Return (X, Y) of the center of cell containing provided text 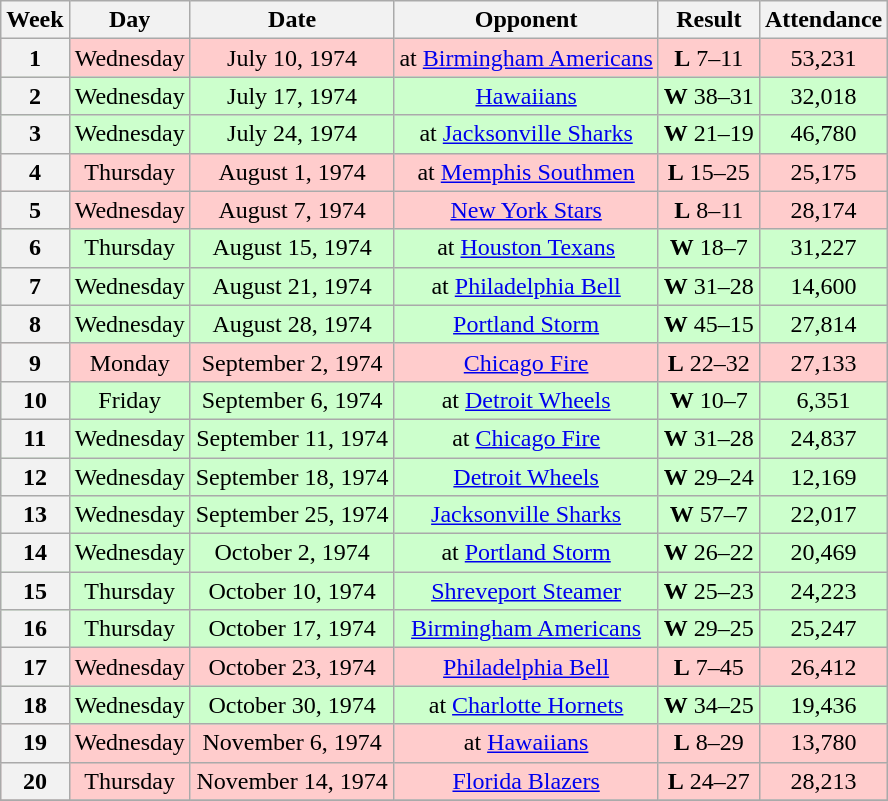
2 (35, 96)
15 (35, 591)
at Hawaiians (526, 743)
October 17, 1974 (292, 629)
L 22–32 (708, 362)
6,351 (823, 400)
31,227 (823, 248)
7 (35, 286)
at Memphis Southmen (526, 172)
at Jacksonville Sharks (526, 134)
at Charlotte Hornets (526, 705)
November 14, 1974 (292, 781)
W 34–25 (708, 705)
W 29–24 (708, 477)
Attendance (823, 20)
October 23, 1974 (292, 667)
at Birmingham Americans (526, 58)
Date (292, 20)
Monday (130, 362)
W 18–7 (708, 248)
September 2, 1974 (292, 362)
August 1, 1974 (292, 172)
24,837 (823, 438)
W 10–7 (708, 400)
October 2, 1974 (292, 553)
at Chicago Fire (526, 438)
Day (130, 20)
August 28, 1974 (292, 324)
W 29–25 (708, 629)
September 18, 1974 (292, 477)
53,231 (823, 58)
6 (35, 248)
25,175 (823, 172)
Week (35, 20)
October 30, 1974 (292, 705)
19 (35, 743)
22,017 (823, 515)
at Houston Texans (526, 248)
October 10, 1974 (292, 591)
8 (35, 324)
20,469 (823, 553)
4 (35, 172)
W 21–19 (708, 134)
14,600 (823, 286)
32,018 (823, 96)
26,412 (823, 667)
12,169 (823, 477)
9 (35, 362)
November 6, 1974 (292, 743)
Friday (130, 400)
1 (35, 58)
W 26–22 (708, 553)
August 7, 1974 (292, 210)
Florida Blazers (526, 781)
Portland Storm (526, 324)
Birmingham Americans (526, 629)
at Portland Storm (526, 553)
August 15, 1974 (292, 248)
W 45–15 (708, 324)
28,213 (823, 781)
L 8–29 (708, 743)
24,223 (823, 591)
13,780 (823, 743)
Opponent (526, 20)
Shreveport Steamer (526, 591)
Chicago Fire (526, 362)
5 (35, 210)
August 21, 1974 (292, 286)
L 8–11 (708, 210)
L 15–25 (708, 172)
at Detroit Wheels (526, 400)
28,174 (823, 210)
16 (35, 629)
Detroit Wheels (526, 477)
14 (35, 553)
12 (35, 477)
17 (35, 667)
Jacksonville Sharks (526, 515)
July 10, 1974 (292, 58)
27,133 (823, 362)
W 57–7 (708, 515)
18 (35, 705)
at Philadelphia Bell (526, 286)
20 (35, 781)
September 11, 1974 (292, 438)
13 (35, 515)
10 (35, 400)
September 25, 1974 (292, 515)
Result (708, 20)
Philadelphia Bell (526, 667)
L 7–11 (708, 58)
September 6, 1974 (292, 400)
July 24, 1974 (292, 134)
L 24–27 (708, 781)
L 7–45 (708, 667)
July 17, 1974 (292, 96)
11 (35, 438)
W 38–31 (708, 96)
46,780 (823, 134)
Hawaiians (526, 96)
27,814 (823, 324)
New York Stars (526, 210)
25,247 (823, 629)
3 (35, 134)
W 25–23 (708, 591)
19,436 (823, 705)
